From the cell containing the given text, extract its center point as (X, Y) coordinate. 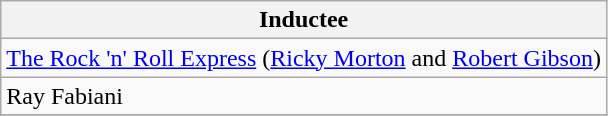
The Rock 'n' Roll Express (Ricky Morton and Robert Gibson) (304, 58)
Inductee (304, 20)
Ray Fabiani (304, 96)
